Extract the [X, Y] coordinate from the center of the cell holding the provided text.  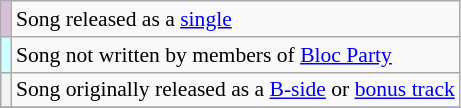
Song originally released as a B-side or bonus track [236, 90]
Song not written by members of Bloc Party [236, 55]
Song released as a single [236, 19]
